Return the (x, y) coordinate for the center point of the cell that contains the specified text.  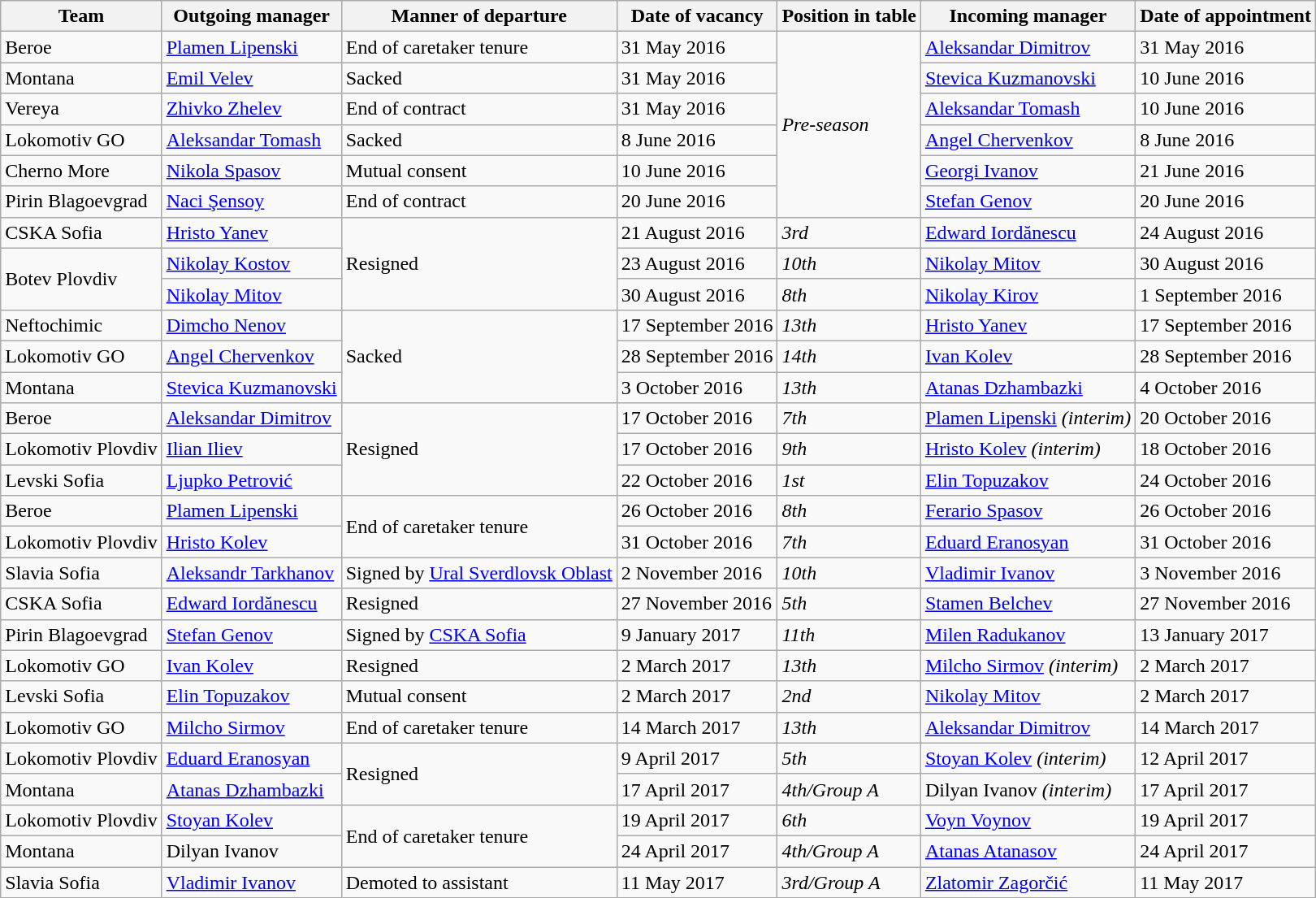
Stoyan Kolev (interim) (1028, 758)
Zhivko Zhelev (252, 109)
1 September 2016 (1226, 294)
Naci Şensoy (252, 202)
21 June 2016 (1226, 171)
Incoming manager (1028, 16)
Date of vacancy (697, 16)
Voyn Voynov (1028, 820)
Georgi Ivanov (1028, 171)
24 August 2016 (1226, 232)
Signed by CSKA Sofia (479, 635)
Ljupko Petrović (252, 480)
Position in table (849, 16)
Hristo Kolev (252, 542)
3rd (849, 232)
1st (849, 480)
Ferario Spasov (1028, 511)
Atanas Atanasov (1028, 851)
2nd (849, 696)
Milcho Sirmov (interim) (1028, 666)
Dimcho Nenov (252, 325)
14th (849, 356)
9 January 2017 (697, 635)
Hristo Kolev (interim) (1028, 449)
3 October 2016 (697, 388)
Cherno More (81, 171)
Dilyan Ivanov (interim) (1028, 789)
3 November 2016 (1226, 573)
Milen Radukanov (1028, 635)
23 August 2016 (697, 263)
Nikolay Kirov (1028, 294)
3rd/Group A (849, 882)
Stamen Belchev (1028, 604)
Nikola Spasov (252, 171)
Ilian Iliev (252, 449)
18 October 2016 (1226, 449)
9th (849, 449)
22 October 2016 (697, 480)
Nikolay Kostov (252, 263)
Demoted to assistant (479, 882)
Outgoing manager (252, 16)
11th (849, 635)
Pre-season (849, 124)
Plamen Lipenski (interim) (1028, 419)
Date of appointment (1226, 16)
Vereya (81, 109)
Aleksandr Tarkhanov (252, 573)
12 April 2017 (1226, 758)
Botev Plovdiv (81, 279)
Dilyan Ivanov (252, 851)
Zlatomir Zagorčić (1028, 882)
Neftochimic (81, 325)
6th (849, 820)
2 November 2016 (697, 573)
21 August 2016 (697, 232)
Milcho Sirmov (252, 727)
Emil Velev (252, 78)
9 April 2017 (697, 758)
4 October 2016 (1226, 388)
Signed by Ural Sverdlovsk Oblast (479, 573)
20 October 2016 (1226, 419)
Stoyan Kolev (252, 820)
13 January 2017 (1226, 635)
Manner of departure (479, 16)
24 October 2016 (1226, 480)
Team (81, 16)
